Detect which cell encompasses the target text, then output its (X, Y) center coordinate. 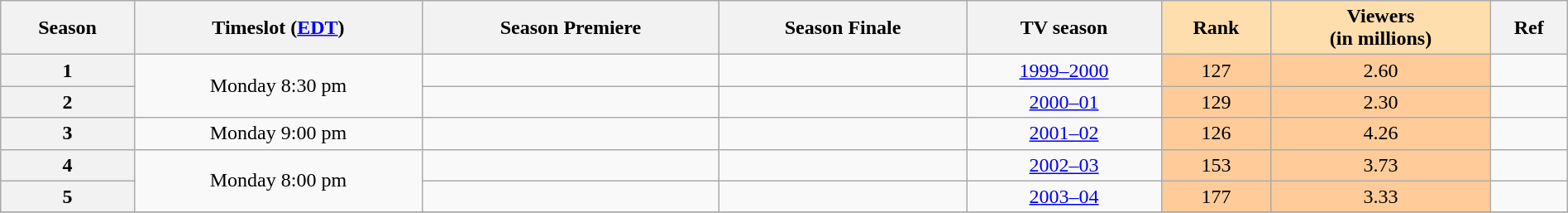
177 (1216, 196)
2001–02 (1064, 133)
Monday 9:00 pm (278, 133)
2003–04 (1064, 196)
Timeslot (EDT) (278, 28)
Monday 8:00 pm (278, 181)
126 (1216, 133)
2 (68, 102)
3 (68, 133)
Viewers(in millions) (1381, 28)
2002–03 (1064, 165)
Season Premiere (571, 28)
1 (68, 70)
Season Finale (843, 28)
153 (1216, 165)
2.60 (1381, 70)
4 (68, 165)
3.73 (1381, 165)
Ref (1528, 28)
Season (68, 28)
TV season (1064, 28)
Monday 8:30 pm (278, 86)
3.33 (1381, 196)
Rank (1216, 28)
5 (68, 196)
1999–2000 (1064, 70)
2.30 (1381, 102)
2000–01 (1064, 102)
4.26 (1381, 133)
129 (1216, 102)
127 (1216, 70)
